Return (x, y) of the center of cell containing provided text 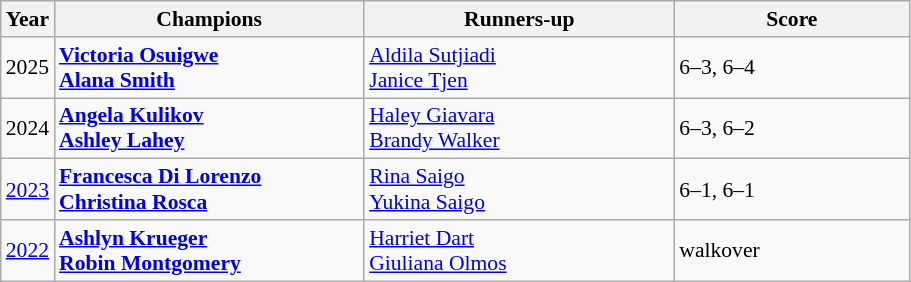
Harriet Dart Giuliana Olmos (519, 250)
Score (792, 19)
Ashlyn Krueger Robin Montgomery (209, 250)
2022 (28, 250)
Year (28, 19)
6–3, 6–2 (792, 128)
2025 (28, 68)
Aldila Sutjiadi Janice Tjen (519, 68)
Rina Saigo Yukina Saigo (519, 190)
Victoria Osuigwe Alana Smith (209, 68)
Champions (209, 19)
2024 (28, 128)
walkover (792, 250)
Haley Giavara Brandy Walker (519, 128)
6–3, 6–4 (792, 68)
Francesca Di Lorenzo Christina Rosca (209, 190)
Runners-up (519, 19)
6–1, 6–1 (792, 190)
2023 (28, 190)
Angela Kulikov Ashley Lahey (209, 128)
